Provide the (x, y) coordinate of the cell's center where the given text is located.  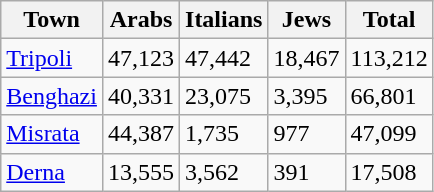
Benghazi (52, 96)
Jews (306, 20)
Town (52, 20)
Total (389, 20)
Misrata (52, 134)
18,467 (306, 58)
47,099 (389, 134)
47,123 (140, 58)
44,387 (140, 134)
1,735 (224, 134)
Tripoli (52, 58)
3,395 (306, 96)
391 (306, 172)
40,331 (140, 96)
977 (306, 134)
Italians (224, 20)
47,442 (224, 58)
Derna (52, 172)
13,555 (140, 172)
66,801 (389, 96)
113,212 (389, 58)
17,508 (389, 172)
3,562 (224, 172)
23,075 (224, 96)
Arabs (140, 20)
